Detect which cell encompasses the target text, then output its [X, Y] center coordinate. 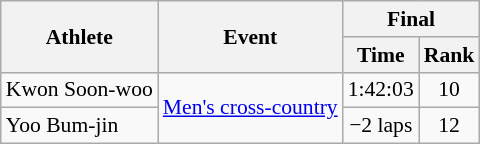
−2 laps [381, 126]
12 [450, 126]
Men's cross-country [250, 108]
Final [412, 19]
1:42:03 [381, 90]
10 [450, 90]
Rank [450, 55]
Athlete [80, 36]
Time [381, 55]
Event [250, 36]
Yoo Bum-jin [80, 126]
Kwon Soon-woo [80, 90]
